For the text-containing cell, return its midpoint in [X, Y] coordinate format. 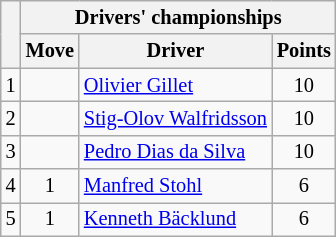
3 [11, 152]
Pedro Dias da Silva [176, 152]
Move [50, 51]
2 [11, 118]
Manfred Stohl [176, 186]
4 [11, 186]
Points [304, 51]
Kenneth Bäcklund [176, 219]
Stig-Olov Walfridsson [176, 118]
Olivier Gillet [176, 85]
Drivers' championships [178, 17]
5 [11, 219]
Driver [176, 51]
